Determine the (x, y) coordinate at the center of the cell enclosing the given text.  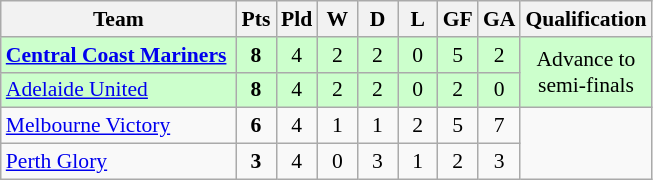
GF (458, 19)
Adelaide United (118, 90)
L (418, 19)
Pts (256, 19)
Advance to semi-finals (586, 72)
Melbourne Victory (118, 126)
Central Coast Mariners (118, 55)
Pld (296, 19)
D (377, 19)
GA (500, 19)
Team (118, 19)
6 (256, 126)
Qualification (586, 19)
W (337, 19)
7 (500, 126)
Perth Glory (118, 162)
